Find where the given text appears and provide that cell's center as (X, Y) coordinate. 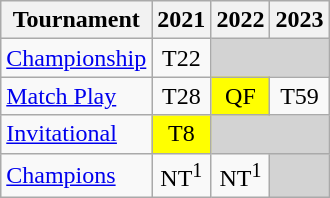
Champions (76, 176)
T22 (182, 58)
2021 (182, 20)
Invitational (76, 134)
QF (240, 96)
Tournament (76, 20)
2023 (300, 20)
T59 (300, 96)
Championship (76, 58)
Match Play (76, 96)
T28 (182, 96)
2022 (240, 20)
T8 (182, 134)
